Identify which cell holds the provided text, then report its (x, y) central coordinate. 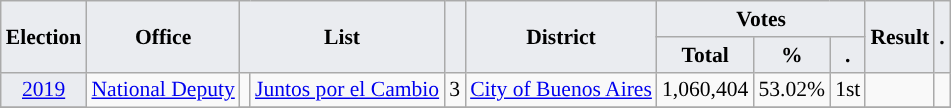
City of Buenos Aires (561, 90)
National Deputy (162, 90)
1st (848, 90)
3 (454, 90)
District (561, 36)
Total (705, 55)
List (342, 36)
Votes (761, 19)
% (792, 55)
53.02% (792, 90)
Result (900, 36)
1,060,404 (705, 90)
Office (162, 36)
Juntos por el Cambio (347, 90)
Election (44, 36)
2019 (44, 90)
